Return [X, Y] of the center of cell containing provided text 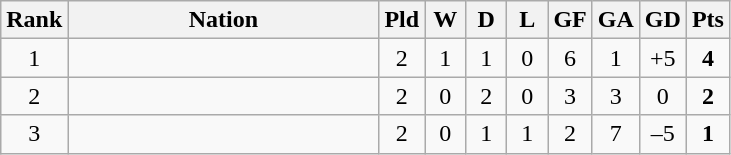
Pts [708, 20]
–5 [662, 134]
+5 [662, 58]
4 [708, 58]
GF [570, 20]
GA [616, 20]
6 [570, 58]
W [446, 20]
GD [662, 20]
L [528, 20]
Pld [402, 20]
7 [616, 134]
D [486, 20]
Nation [224, 20]
Rank [34, 20]
